From the cell containing the given text, extract its center point as [x, y] coordinate. 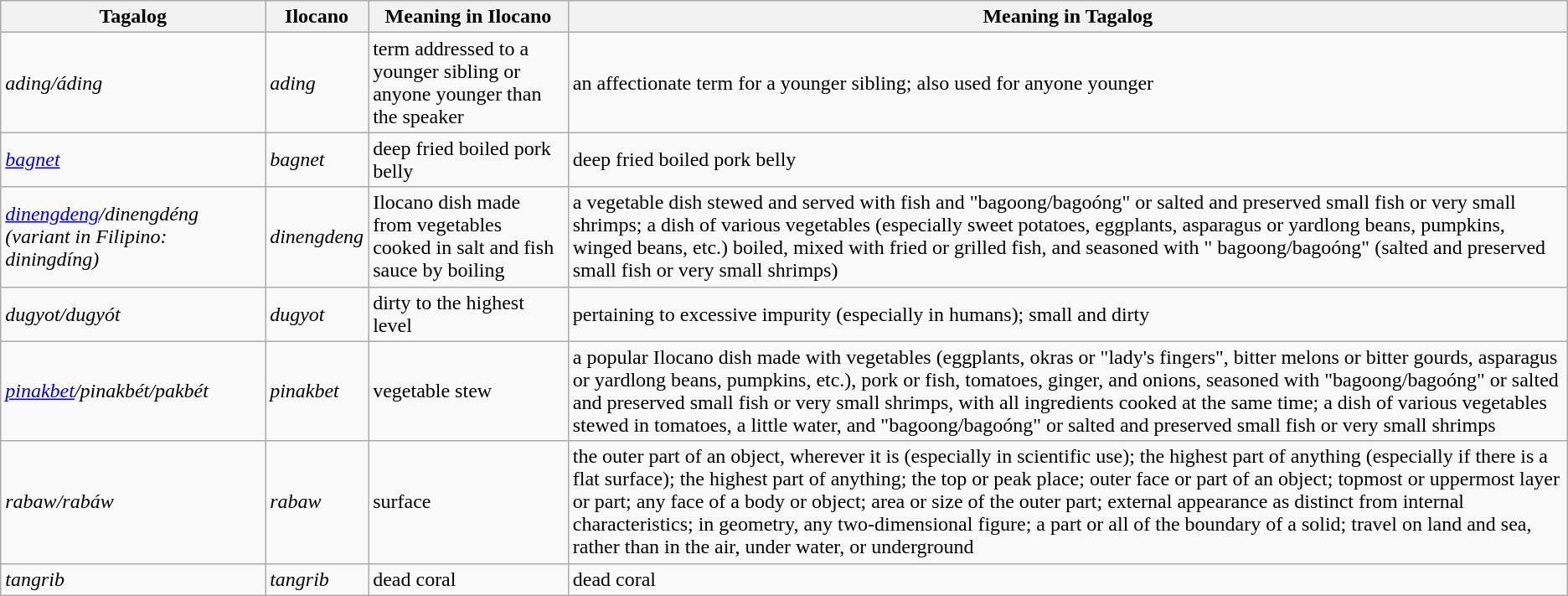
pertaining to excessive impurity (especially in humans); small and dirty [1067, 314]
ading/áding [133, 82]
an affectionate term for a younger sibling; also used for anyone younger [1067, 82]
dinengdeng [317, 236]
surface [469, 502]
dugyot [317, 314]
Ilocano dish made from vegetables cooked in salt and fish sauce by boiling [469, 236]
Meaning in Ilocano [469, 17]
pinakbet/pinakbét/pakbét [133, 391]
vegetable stew [469, 391]
dugyot/dugyót [133, 314]
Tagalog [133, 17]
dinengdeng/dinengdéng (variant in Filipino: diningdíng) [133, 236]
pinakbet [317, 391]
Meaning in Tagalog [1067, 17]
ading [317, 82]
rabaw/rabáw [133, 502]
rabaw [317, 502]
term addressed to a younger sibling or anyone younger than the speaker [469, 82]
dirty to the highest level [469, 314]
Ilocano [317, 17]
